Output the [X, Y] coordinate of the center of the cell containing the given text.  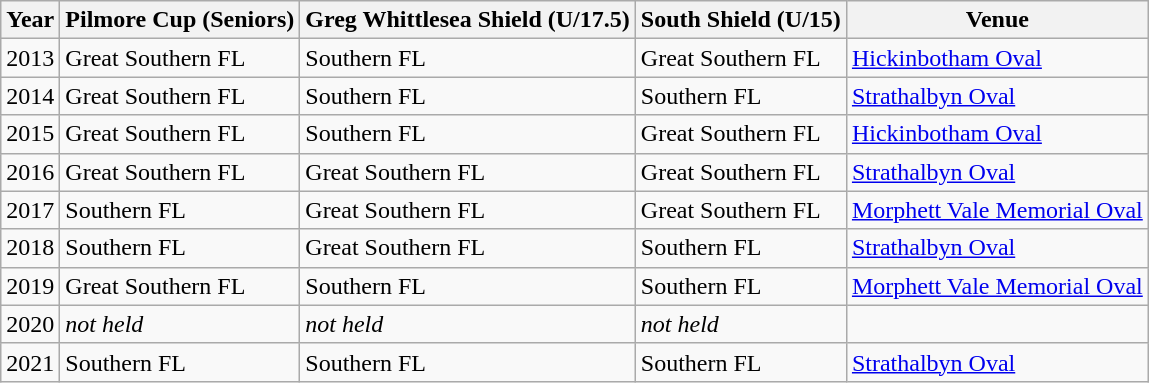
2018 [30, 248]
2014 [30, 96]
Pilmore Cup (Seniors) [180, 20]
2017 [30, 210]
2013 [30, 58]
Greg Whittlesea Shield (U/17.5) [468, 20]
South Shield (U/15) [740, 20]
2021 [30, 362]
Year [30, 20]
2016 [30, 172]
2019 [30, 286]
Venue [997, 20]
2020 [30, 324]
2015 [30, 134]
